Return the [x, y] coordinate for the center point of the cell that contains the specified text.  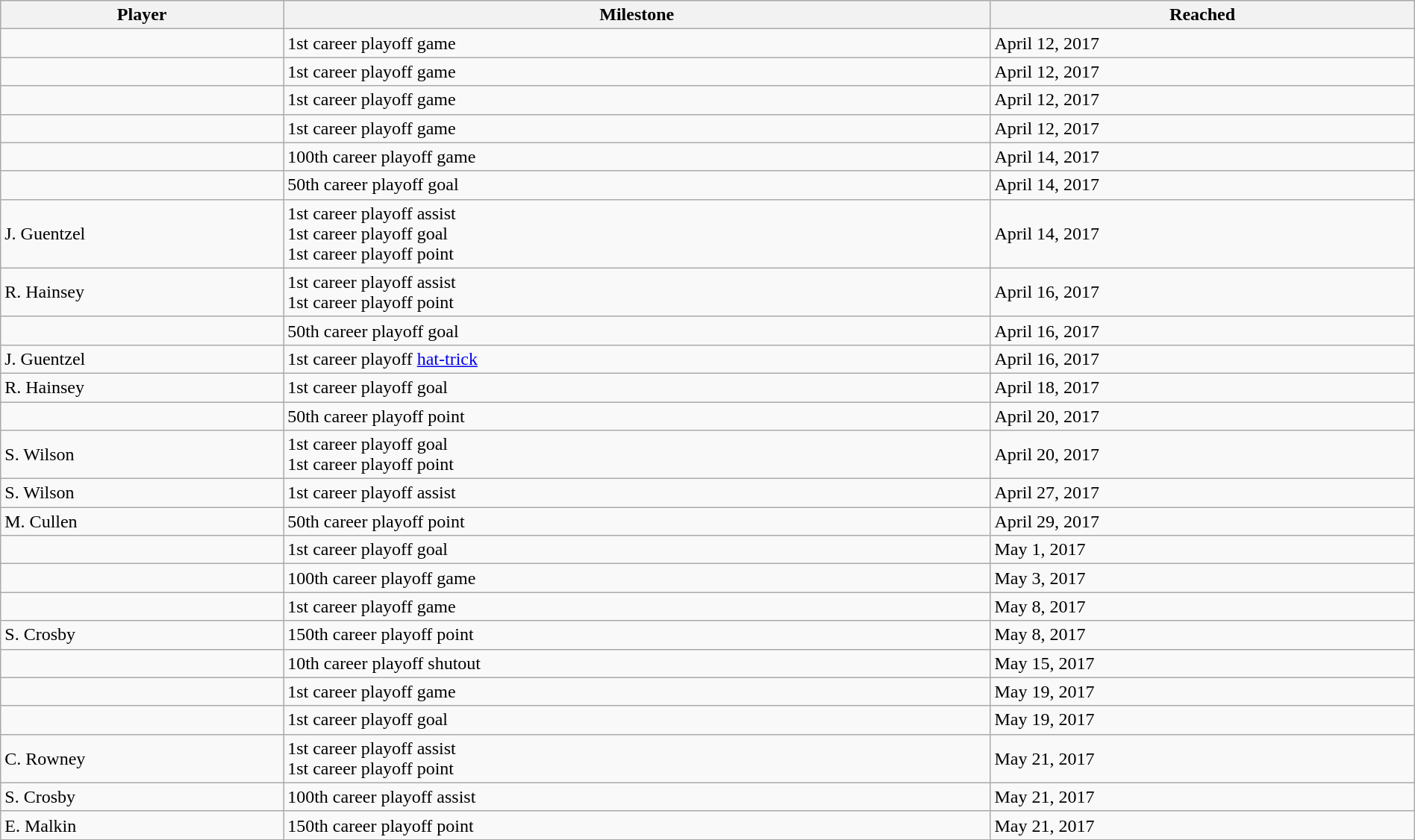
Reached [1202, 15]
1st career playoff goal1st career playoff point [637, 455]
April 27, 2017 [1202, 493]
Player [142, 15]
May 15, 2017 [1202, 663]
M. Cullen [142, 521]
100th career playoff assist [637, 797]
May 1, 2017 [1202, 550]
10th career playoff shutout [637, 663]
E. Malkin [142, 825]
1st career playoff hat-trick [637, 359]
April 18, 2017 [1202, 387]
1st career playoff assist [637, 493]
C. Rowney [142, 758]
April 29, 2017 [1202, 521]
Milestone [637, 15]
May 3, 2017 [1202, 578]
1st career playoff assist1st career playoff goal1st career playoff point [637, 233]
